Provide the (x, y) coordinate of the cell's center where the given text is located.  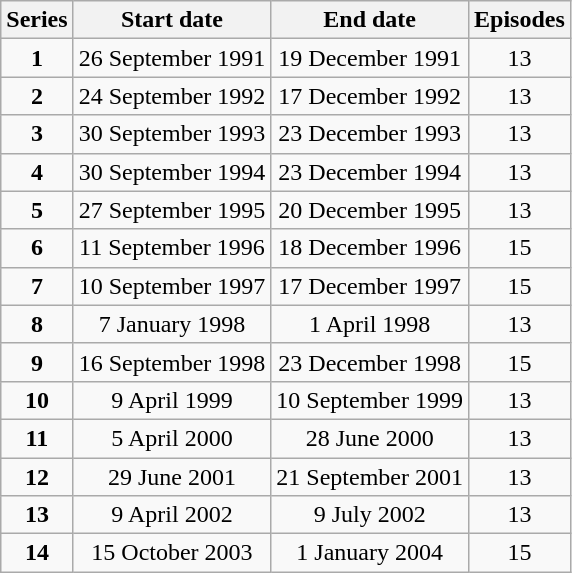
30 September 1993 (172, 134)
15 October 2003 (172, 553)
Start date (172, 20)
23 December 1993 (370, 134)
14 (37, 553)
11 (37, 438)
10 September 1997 (172, 286)
10 September 1999 (370, 400)
29 June 2001 (172, 477)
End date (370, 20)
9 April 2002 (172, 515)
Episodes (520, 20)
16 September 1998 (172, 362)
9 April 1999 (172, 400)
17 December 1992 (370, 96)
20 December 1995 (370, 210)
5 (37, 210)
6 (37, 248)
8 (37, 324)
12 (37, 477)
11 September 1996 (172, 248)
17 December 1997 (370, 286)
27 September 1995 (172, 210)
19 December 1991 (370, 58)
1 (37, 58)
10 (37, 400)
18 December 1996 (370, 248)
1 January 2004 (370, 553)
7 January 1998 (172, 324)
21 September 2001 (370, 477)
5 April 2000 (172, 438)
2 (37, 96)
30 September 1994 (172, 172)
26 September 1991 (172, 58)
7 (37, 286)
9 July 2002 (370, 515)
28 June 2000 (370, 438)
9 (37, 362)
23 December 1994 (370, 172)
23 December 1998 (370, 362)
3 (37, 134)
1 April 1998 (370, 324)
24 September 1992 (172, 96)
4 (37, 172)
Series (37, 20)
